Determine the [x, y] coordinate at the center of the cell enclosing the given text.  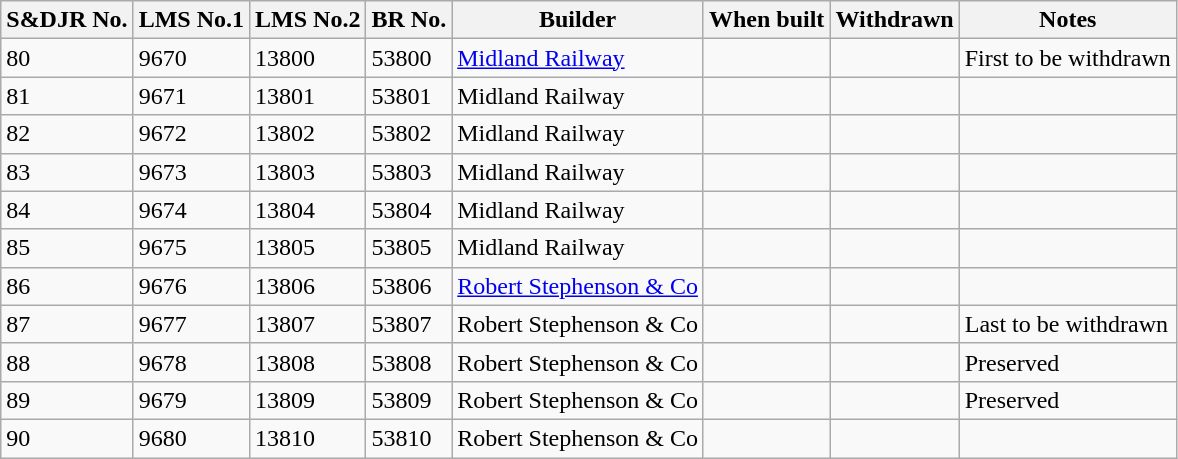
53807 [409, 324]
53804 [409, 210]
9672 [191, 134]
9679 [191, 400]
9673 [191, 172]
53800 [409, 58]
9671 [191, 96]
87 [67, 324]
53806 [409, 286]
53803 [409, 172]
13810 [308, 438]
53810 [409, 438]
53808 [409, 362]
13806 [308, 286]
89 [67, 400]
86 [67, 286]
9676 [191, 286]
9678 [191, 362]
81 [67, 96]
13802 [308, 134]
S&DJR No. [67, 20]
13804 [308, 210]
90 [67, 438]
9670 [191, 58]
9677 [191, 324]
LMS No.2 [308, 20]
80 [67, 58]
13808 [308, 362]
13800 [308, 58]
Withdrawn [894, 20]
Notes [1068, 20]
53802 [409, 134]
First to be withdrawn [1068, 58]
53801 [409, 96]
82 [67, 134]
13803 [308, 172]
84 [67, 210]
9675 [191, 248]
9674 [191, 210]
Builder [578, 20]
LMS No.1 [191, 20]
13801 [308, 96]
13807 [308, 324]
Last to be withdrawn [1068, 324]
When built [766, 20]
BR No. [409, 20]
88 [67, 362]
83 [67, 172]
13809 [308, 400]
9680 [191, 438]
85 [67, 248]
53805 [409, 248]
13805 [308, 248]
53809 [409, 400]
